Pinpoint the cell where the given text exists, returning its (X, Y) midpoint coordinate. 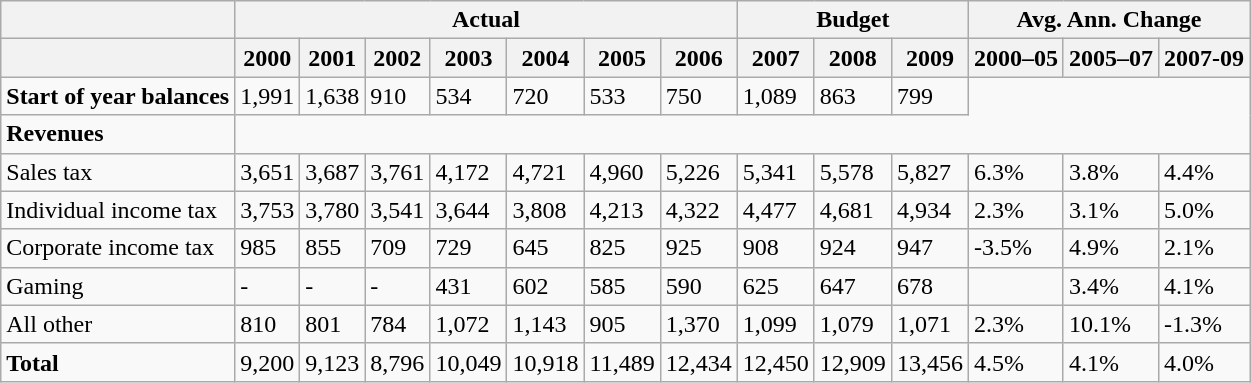
585 (622, 286)
Sales tax (118, 172)
2007 (776, 58)
2001 (332, 58)
750 (698, 96)
2002 (398, 58)
1,089 (776, 96)
3.4% (1110, 286)
590 (698, 286)
4,934 (930, 210)
534 (468, 96)
5,341 (776, 172)
12,450 (776, 362)
4.5% (1016, 362)
1,079 (852, 324)
431 (468, 286)
801 (332, 324)
1,072 (468, 324)
Start of year balances (118, 96)
4,681 (852, 210)
784 (398, 324)
3,644 (468, 210)
Individual income tax (118, 210)
533 (622, 96)
1,143 (546, 324)
5,827 (930, 172)
2005–07 (1110, 58)
985 (268, 248)
-1.3% (1204, 324)
-3.5% (1016, 248)
Avg. Ann. Change (1108, 20)
855 (332, 248)
Gaming (118, 286)
910 (398, 96)
9,123 (332, 362)
2003 (468, 58)
625 (776, 286)
10,049 (468, 362)
3,780 (332, 210)
All other (118, 324)
947 (930, 248)
2006 (698, 58)
602 (546, 286)
1,071 (930, 324)
4.0% (1204, 362)
10,918 (546, 362)
3,808 (546, 210)
11,489 (622, 362)
4,213 (622, 210)
Revenues (118, 134)
3.1% (1110, 210)
729 (468, 248)
5,578 (852, 172)
3,761 (398, 172)
4,322 (698, 210)
647 (852, 286)
2.1% (1204, 248)
2007-09 (1204, 58)
Corporate income tax (118, 248)
4.4% (1204, 172)
810 (268, 324)
4,172 (468, 172)
678 (930, 286)
799 (930, 96)
905 (622, 324)
3,541 (398, 210)
1,099 (776, 324)
2000–05 (1016, 58)
3,651 (268, 172)
1,638 (332, 96)
2004 (546, 58)
924 (852, 248)
13,456 (930, 362)
825 (622, 248)
Total (118, 362)
1,370 (698, 324)
8,796 (398, 362)
9,200 (268, 362)
2000 (268, 58)
3.8% (1110, 172)
12,909 (852, 362)
6.3% (1016, 172)
1,991 (268, 96)
4.9% (1110, 248)
4,960 (622, 172)
3,753 (268, 210)
2009 (930, 58)
10.1% (1110, 324)
4,721 (546, 172)
5,226 (698, 172)
2008 (852, 58)
5.0% (1204, 210)
925 (698, 248)
Budget (852, 20)
709 (398, 248)
12,434 (698, 362)
720 (546, 96)
2005 (622, 58)
863 (852, 96)
645 (546, 248)
4,477 (776, 210)
Actual (486, 20)
3,687 (332, 172)
908 (776, 248)
